Scan for the cell matching the given text and deliver its [x, y] coordinate at center. 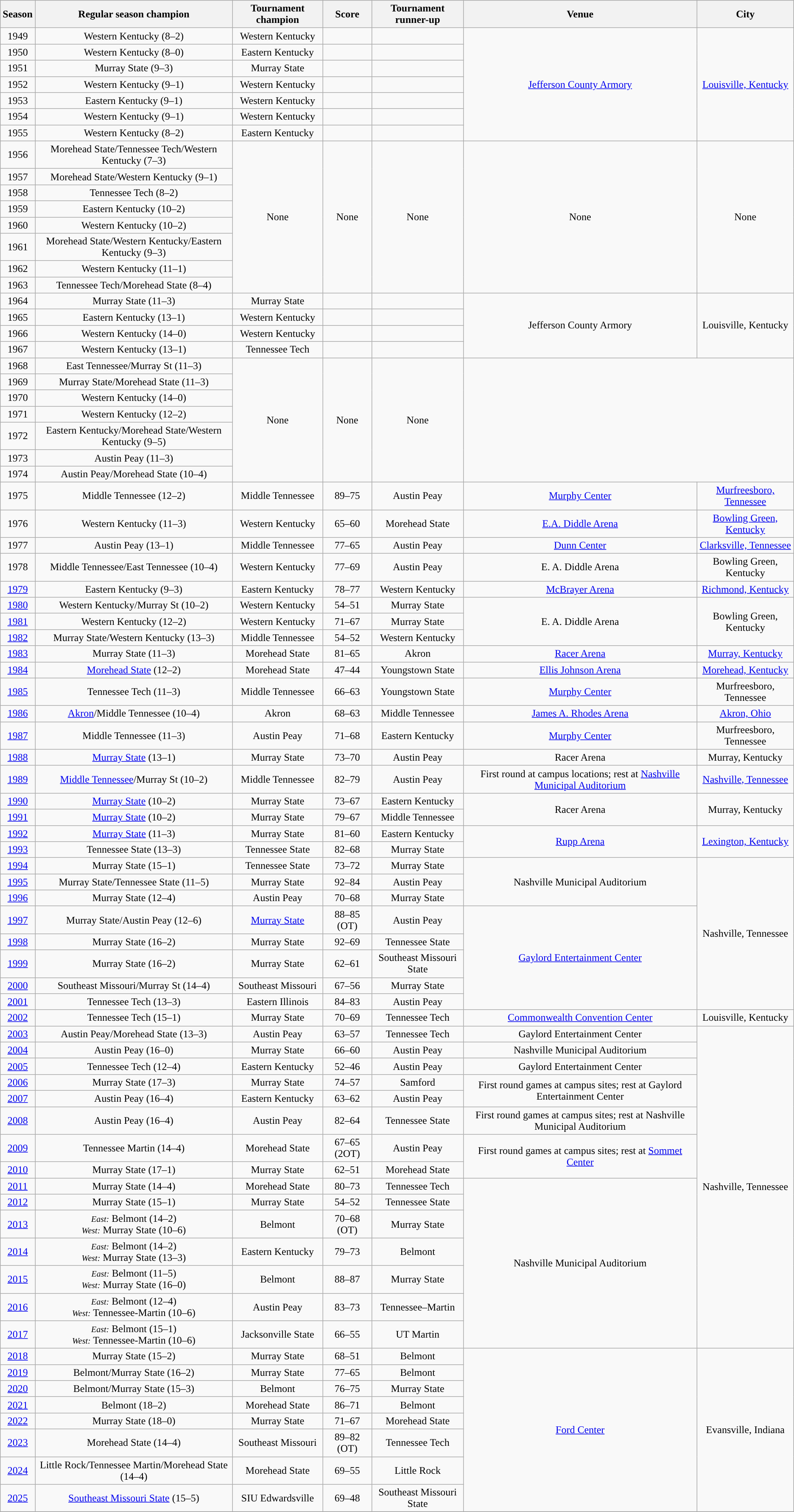
1980 [18, 605]
1951 [18, 68]
1992 [18, 834]
Middle Tennessee (12–2) [134, 496]
Austin Peay (11–3) [134, 458]
Eastern Kentucky (9–3) [134, 589]
1969 [18, 382]
2002 [18, 1018]
1956 [18, 154]
Tennessee Tech (12–4) [134, 1066]
2018 [18, 1356]
1952 [18, 84]
Eastern Kentucky (13–1) [134, 317]
Akron, Ohio [745, 714]
McBrayer Arena [580, 589]
Season [18, 14]
1981 [18, 622]
1985 [18, 692]
Austin Peay (16–0) [134, 1050]
Ellis Johnson Arena [580, 670]
2011 [18, 1186]
Murray State (17–3) [134, 1082]
Tournament champion [277, 14]
Murray State/Tennessee State (11–5) [134, 882]
Morehead State/Western Kentucky/Eastern Kentucky (9–3) [134, 247]
1984 [18, 670]
1953 [18, 101]
2022 [18, 1421]
Western Kentucky (11–1) [134, 269]
81–65 [347, 654]
First round games at campus sites; rest at Nashville Municipal Auditorium [580, 1120]
Little Rock [417, 1470]
Morehead State/Tennessee Tech/Western Kentucky (7–3) [134, 154]
2009 [18, 1148]
71–68 [347, 736]
66–63 [347, 692]
92–84 [347, 882]
Tennessee Tech (13–3) [134, 1002]
82–64 [347, 1120]
Morehead State/Western Kentucky (9–1) [134, 176]
68–63 [347, 714]
2010 [18, 1170]
1965 [18, 317]
Eastern Kentucky (9–1) [134, 101]
1988 [18, 757]
East: Belmont (14–2)West: Murray State (13–3) [134, 1252]
2012 [18, 1202]
1963 [18, 285]
Southeast Missouri/Murray St (14–4) [134, 986]
Southeast Missouri State (15–5) [134, 1498]
Western Kentucky/Murray St (10–2) [134, 605]
East: Belmont (14–2)West: Murray State (10–6) [134, 1224]
1983 [18, 654]
1995 [18, 882]
First round games at campus sites; rest at Gaylord Entertainment Center [580, 1090]
1973 [18, 458]
1975 [18, 496]
Morehead, Kentucky [745, 670]
1994 [18, 866]
Murray State/Morehead State (11–3) [134, 382]
Belmont/Murray State (15–3) [134, 1389]
1982 [18, 638]
Murray State (13–1) [134, 757]
Murray State (12–4) [134, 898]
67–65 (2OT) [347, 1148]
Middle Tennessee (11–3) [134, 736]
SIU Edwardsville [277, 1498]
Lexington, Kentucky [745, 842]
Score [347, 14]
Murray State (15–2) [134, 1356]
89–75 [347, 496]
Clarksville, Tennessee [745, 546]
2016 [18, 1307]
2005 [18, 1066]
77–69 [347, 568]
Western Kentucky (8–0) [134, 52]
East: Belmont (11–5)West: Murray State (16–0) [134, 1280]
81–60 [347, 834]
James A. Rhodes Arena [580, 714]
79–67 [347, 817]
70–69 [347, 1018]
1989 [18, 779]
1964 [18, 301]
Tennessee Tech (8–2) [134, 193]
73–72 [347, 866]
Dunn Center [580, 546]
Richmond, Kentucky [745, 589]
Tennessee State (13–3) [134, 850]
1990 [18, 801]
73–70 [347, 757]
1955 [18, 133]
First round at campus locations; rest at Nashville Municipal Auditorium [580, 779]
Murray State (17–1) [134, 1170]
First round games at campus sites; rest at Sommet Center [580, 1156]
69–55 [347, 1470]
1958 [18, 193]
City [745, 14]
1986 [18, 714]
73–67 [347, 801]
54–51 [347, 605]
2003 [18, 1034]
63–57 [347, 1034]
80–73 [347, 1186]
Regular season champion [134, 14]
Murray State/Austin Peay (12–6) [134, 920]
Tennessee Tech (15–1) [134, 1018]
1967 [18, 350]
66–55 [347, 1335]
78–77 [347, 589]
Commonwealth Convention Center [580, 1018]
92–69 [347, 942]
2001 [18, 1002]
1979 [18, 589]
Murray State (9–3) [134, 68]
Murray State (14–4) [134, 1186]
2017 [18, 1335]
2000 [18, 986]
Austin Peay/Morehead State (13–3) [134, 1034]
70–68 [347, 898]
UT Martin [417, 1335]
1972 [18, 436]
84–83 [347, 1002]
Belmont (18–2) [134, 1405]
1987 [18, 736]
1996 [18, 898]
47–44 [347, 670]
2006 [18, 1082]
82–79 [347, 779]
1970 [18, 398]
Tennessee Martin (14–4) [134, 1148]
Morehead State (14–4) [134, 1442]
69–48 [347, 1498]
Middle Tennessee/East Tennessee (10–4) [134, 568]
1978 [18, 568]
2019 [18, 1372]
2025 [18, 1498]
2023 [18, 1442]
70–68 (OT) [347, 1224]
83–73 [347, 1307]
1966 [18, 333]
1991 [18, 817]
Belmont/Murray State (16–2) [134, 1372]
Tournament runner-up [417, 14]
89–82 (OT) [347, 1442]
1954 [18, 117]
62–61 [347, 964]
67–56 [347, 986]
Morehead State (12–2) [134, 670]
Venue [580, 14]
1974 [18, 474]
Eastern Kentucky/Morehead State/Western Kentucky (9–5) [134, 436]
1959 [18, 209]
68–51 [347, 1356]
2008 [18, 1120]
Evansville, Indiana [745, 1430]
Austin Peay/Morehead State (10–4) [134, 474]
63–62 [347, 1098]
2014 [18, 1252]
2007 [18, 1098]
Murray State (18–0) [134, 1421]
1999 [18, 964]
1962 [18, 269]
1993 [18, 850]
Akron/Middle Tennessee (10–4) [134, 714]
1976 [18, 524]
Austin Peay (13–1) [134, 546]
1977 [18, 546]
1949 [18, 36]
1968 [18, 366]
1950 [18, 52]
Western Kentucky (13–1) [134, 350]
Tennessee Tech/Morehead State (8–4) [134, 285]
Western Kentucky (11–3) [134, 524]
2004 [18, 1050]
76–75 [347, 1389]
2015 [18, 1280]
2020 [18, 1389]
Tennessee–Martin [417, 1307]
Samford [417, 1082]
Murray State/Western Kentucky (13–3) [134, 638]
Jacksonville State [277, 1335]
1961 [18, 247]
Rupp Arena [580, 842]
Western Kentucky (10–2) [134, 225]
Tennessee Tech (11–3) [134, 692]
2013 [18, 1224]
82–68 [347, 850]
88–87 [347, 1280]
66–60 [347, 1050]
E.A. Diddle Arena [580, 524]
88–85 (OT) [347, 920]
62–51 [347, 1170]
1971 [18, 414]
1998 [18, 942]
1997 [18, 920]
Middle Tennessee/Murray St (10–2) [134, 779]
2024 [18, 1470]
Little Rock/Tennessee Martin/Morehead State (14–4) [134, 1470]
79–73 [347, 1252]
2021 [18, 1405]
1960 [18, 225]
Eastern Kentucky (10–2) [134, 209]
65–60 [347, 524]
Eastern Illinois [277, 1002]
74–57 [347, 1082]
East: Belmont (15–1)West: Tennessee-Martin (10–6) [134, 1335]
East Tennessee/Murray St (11–3) [134, 366]
52–46 [347, 1066]
86–71 [347, 1405]
East: Belmont (12–4)West: Tennessee-Martin (10–6) [134, 1307]
1957 [18, 176]
Ford Center [580, 1430]
